For the text-containing cell, return its midpoint in [X, Y] coordinate format. 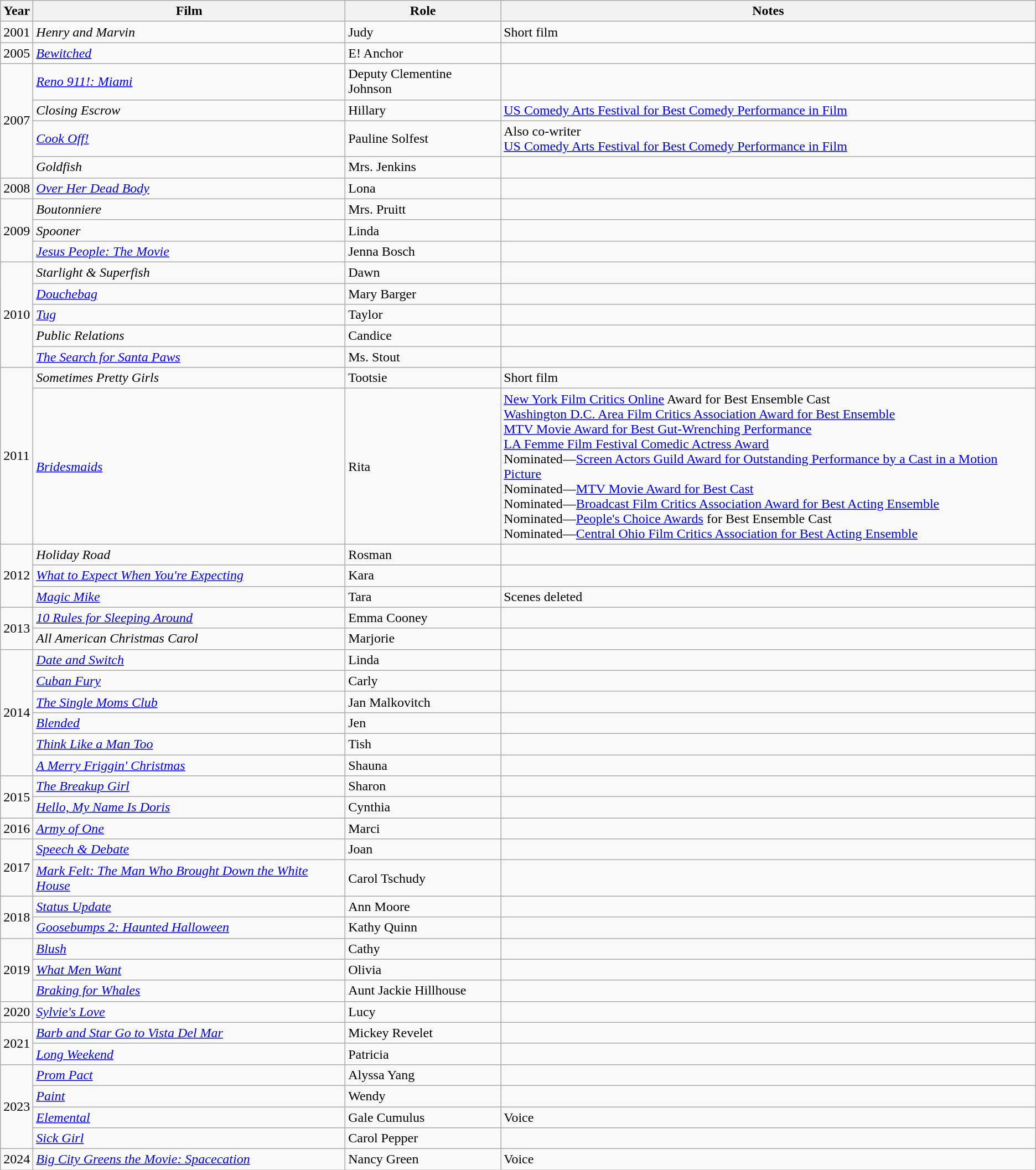
Lona [423, 188]
The Breakup Girl [189, 786]
Kathy Quinn [423, 928]
Judy [423, 32]
Sometimes Pretty Girls [189, 378]
Closing Escrow [189, 110]
Magic Mike [189, 597]
Mark Felt: The Man Who Brought Down the White House [189, 878]
Henry and Marvin [189, 32]
Rita [423, 466]
What Men Want [189, 970]
Bewitched [189, 53]
Douchebag [189, 294]
Ann Moore [423, 907]
Tug [189, 315]
Starlight & Superfish [189, 272]
Blush [189, 949]
Sylvie's Love [189, 1012]
Lucy [423, 1012]
Olivia [423, 970]
Joan [423, 850]
2007 [17, 121]
2011 [17, 456]
Hello, My Name Is Doris [189, 807]
Candice [423, 336]
2012 [17, 576]
Rosman [423, 555]
All American Christmas Carol [189, 639]
Carol Tschudy [423, 878]
Jenna Bosch [423, 251]
Pauline Solfest [423, 138]
Speech & Debate [189, 850]
Goosebumps 2: Haunted Halloween [189, 928]
Mickey Revelet [423, 1033]
2018 [17, 917]
2010 [17, 314]
Cuban Fury [189, 681]
Carol Pepper [423, 1138]
Public Relations [189, 336]
Cynthia [423, 807]
2014 [17, 712]
Holiday Road [189, 555]
2005 [17, 53]
Carly [423, 681]
US Comedy Arts Festival for Best Comedy Performance in Film [768, 110]
Taylor [423, 315]
Hillary [423, 110]
Think Like a Man Too [189, 744]
The Single Moms Club [189, 702]
Goldfish [189, 167]
Deputy Clementine Johnson [423, 82]
2019 [17, 970]
Aunt Jackie Hillhouse [423, 991]
Shauna [423, 765]
Wendy [423, 1096]
Tara [423, 597]
Mrs. Pruitt [423, 209]
Jan Malkovitch [423, 702]
Cook Off! [189, 138]
Alyssa Yang [423, 1075]
2001 [17, 32]
Patricia [423, 1054]
Film [189, 11]
Mrs. Jenkins [423, 167]
2024 [17, 1159]
Date and Switch [189, 660]
E! Anchor [423, 53]
Mary Barger [423, 294]
2015 [17, 797]
2021 [17, 1043]
Tootsie [423, 378]
Spooner [189, 230]
2017 [17, 868]
Ms. Stout [423, 357]
Gale Cumulus [423, 1117]
Jesus People: The Movie [189, 251]
2023 [17, 1106]
Army of One [189, 829]
2008 [17, 188]
Bridesmaids [189, 466]
Barb and Star Go to Vista Del Mar [189, 1033]
Scenes deleted [768, 597]
A Merry Friggin' Christmas [189, 765]
Braking for Whales [189, 991]
Elemental [189, 1117]
2020 [17, 1012]
The Search for Santa Paws [189, 357]
Nancy Green [423, 1159]
Sick Girl [189, 1138]
Over Her Dead Body [189, 188]
Kara [423, 576]
2013 [17, 628]
Emma Cooney [423, 618]
Sharon [423, 786]
Prom Pact [189, 1075]
2016 [17, 829]
What to Expect When You're Expecting [189, 576]
Also co-writerUS Comedy Arts Festival for Best Comedy Performance in Film [768, 138]
Cathy [423, 949]
2009 [17, 230]
Paint [189, 1096]
Marci [423, 829]
Long Weekend [189, 1054]
Status Update [189, 907]
Marjorie [423, 639]
Big City Greens the Movie: Spacecation [189, 1159]
10 Rules for Sleeping Around [189, 618]
Jen [423, 723]
Blended [189, 723]
Boutonniere [189, 209]
Dawn [423, 272]
Notes [768, 11]
Tish [423, 744]
Year [17, 11]
Reno 911!: Miami [189, 82]
Role [423, 11]
